From the cell containing the given text, extract its center point as [X, Y] coordinate. 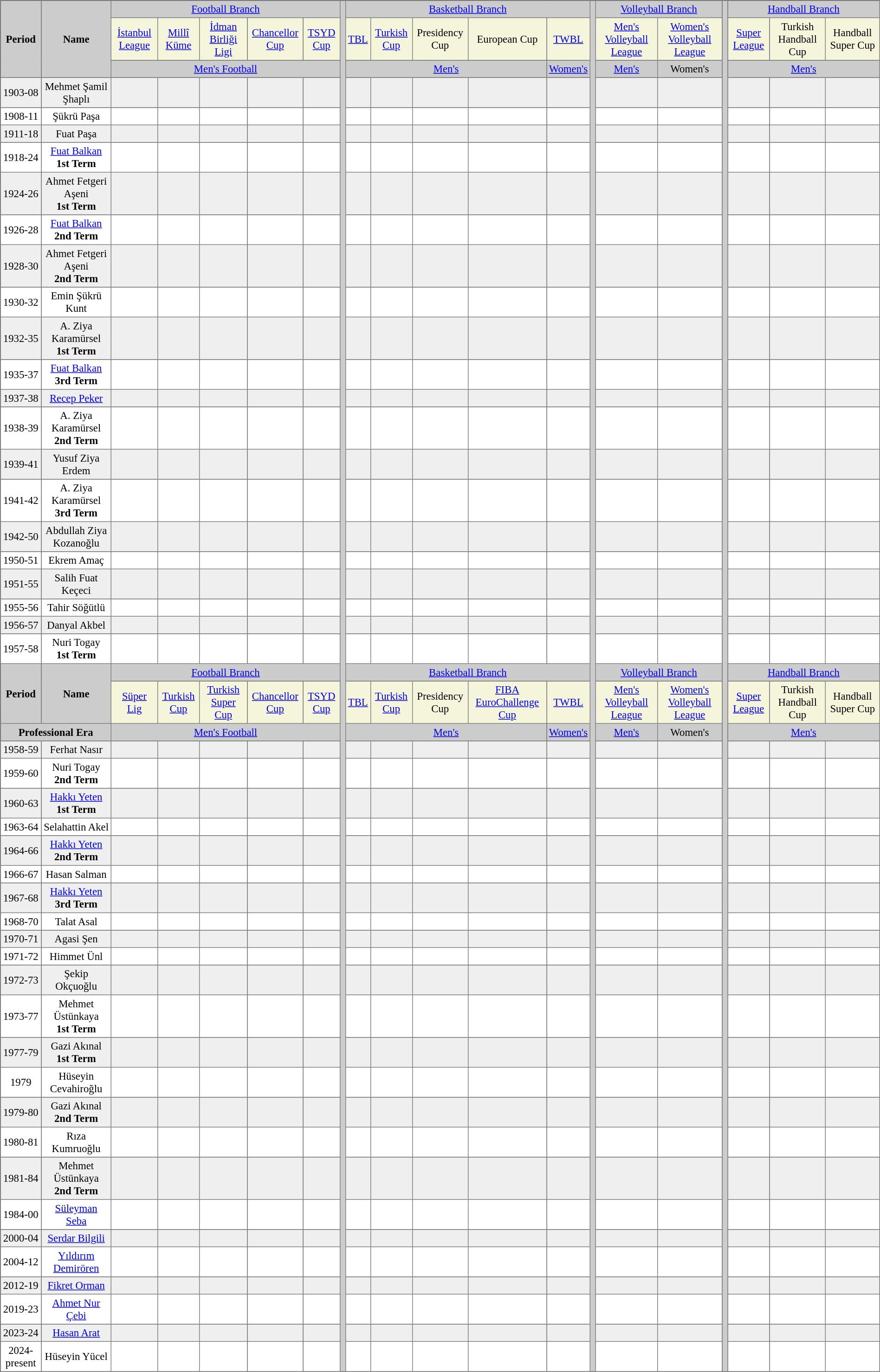
Tahir Söğütlü [76, 608]
1908-11 [21, 116]
Turkish Super Cup [224, 702]
A. Ziya Karamürsel 3rd Term [76, 501]
Fuat Balkan 3rd Term [76, 374]
Ekrem Amaç [76, 560]
1955-56 [21, 608]
Mehmet Üstünkaya 1st Term [76, 1016]
Süleyman Seba [76, 1214]
1973-77 [21, 1016]
Fuat Balkan 2nd Term [76, 230]
1935-37 [21, 374]
Nuri Togay 1st Term [76, 649]
Mehmet Şamil Şhaplı [76, 92]
1968-70 [21, 921]
1984-00 [21, 1214]
1958-59 [21, 750]
Ahmet Fetgeri Aşeni 1st Term [76, 193]
2004-12 [21, 1262]
Fikret Orman [76, 1286]
Mehmet Üstünkaya 2nd Term [76, 1179]
Yıldırım Demirören [76, 1262]
1960-63 [21, 803]
1918-24 [21, 157]
1926-28 [21, 230]
1951-55 [21, 584]
1911-18 [21, 134]
1967-68 [21, 898]
Selahattin Akel [76, 827]
1938-39 [21, 428]
1939-41 [21, 464]
1970-71 [21, 939]
Emin Şükrü Kunt [76, 302]
A. Ziya Karamürsel 2nd Term [76, 428]
Gazi Akınal 2nd Term [76, 1112]
Himmet Ünl [76, 956]
1932-35 [21, 338]
Hüseyin Yücel [76, 1356]
1937-38 [21, 398]
1963-64 [21, 827]
1942-50 [21, 536]
Şükrü Paşa [76, 116]
A. Ziya Karamürsel 1st Term [76, 338]
2024-present [21, 1356]
Serdar Bilgili [76, 1238]
İdman Birliği Ligi [224, 39]
2000-04 [21, 1238]
1930-32 [21, 302]
Hasan Arat [76, 1333]
Recep Peker [76, 398]
2019-23 [21, 1309]
1928-30 [21, 266]
1971-72 [21, 956]
Hakkı Yeten 3rd Term [76, 898]
1966-67 [21, 874]
Hakkı Yeten 1st Term [76, 803]
Agasi Şen [76, 939]
Ferhat Nasır [76, 750]
Hasan Salman [76, 874]
Abdullah Ziya Kozanoğlu [76, 536]
Hüseyin Cevahiroğlu [76, 1082]
Fuat Paşa [76, 134]
2012-19 [21, 1286]
Salih Fuat Keçeci [76, 584]
Süper Lig [135, 702]
Ahmet Fetgeri Aşeni 2nd Term [76, 266]
Danyal Akbel [76, 625]
1957-58 [21, 649]
1980-81 [21, 1142]
1941-42 [21, 501]
Talat Asal [76, 921]
Hakkı Yeten 2nd Term [76, 850]
Şekip Okçuoğlu [76, 980]
1979 [21, 1082]
1959-60 [21, 773]
Gazi Akınal 1st Term [76, 1052]
1903-08 [21, 92]
Rıza Kumruoğlu [76, 1142]
İstanbul League [135, 39]
1924-26 [21, 193]
Yusuf Ziya Erdem [76, 464]
1977-79 [21, 1052]
1956-57 [21, 625]
1981-84 [21, 1179]
1972-73 [21, 980]
FIBA EuroChallenge Cup [507, 702]
Fuat Balkan 1st Term [76, 157]
Ahmet Nur Çebi [76, 1309]
1950-51 [21, 560]
Millî Küme [178, 39]
Professional Era [56, 732]
European Cup [507, 39]
1979-80 [21, 1112]
Nuri Togay 2nd Term [76, 773]
2023-24 [21, 1333]
1964-66 [21, 850]
